Scan for the cell matching the given text and deliver its [X, Y] coordinate at center. 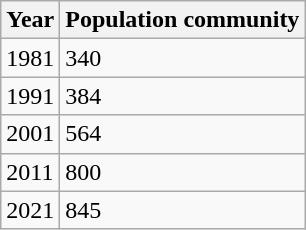
2011 [30, 172]
340 [182, 58]
1991 [30, 96]
384 [182, 96]
1981 [30, 58]
800 [182, 172]
2021 [30, 210]
Year [30, 20]
Population community [182, 20]
2001 [30, 134]
564 [182, 134]
845 [182, 210]
